Provide the (x, y) coordinate of the cell's center where the given text is located.  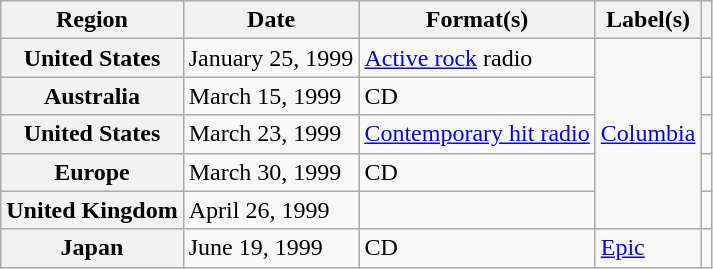
Australia (92, 96)
June 19, 1999 (271, 248)
March 30, 1999 (271, 172)
Label(s) (648, 20)
Active rock radio (477, 58)
Format(s) (477, 20)
Epic (648, 248)
April 26, 1999 (271, 210)
Contemporary hit radio (477, 134)
March 23, 1999 (271, 134)
March 15, 1999 (271, 96)
January 25, 1999 (271, 58)
United Kingdom (92, 210)
Region (92, 20)
Columbia (648, 134)
Japan (92, 248)
Europe (92, 172)
Date (271, 20)
